From the cell containing the given text, extract its center point as [x, y] coordinate. 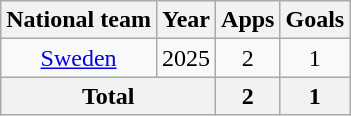
National team [79, 20]
Total [108, 96]
Apps [248, 20]
2025 [186, 58]
Year [186, 20]
Goals [315, 20]
Sweden [79, 58]
